For the text-containing cell, return its midpoint in [X, Y] coordinate format. 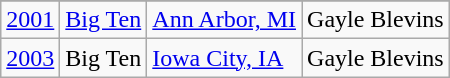
2001 [30, 20]
Iowa City, IA [224, 58]
2003 [30, 58]
Ann Arbor, MI [224, 20]
